Return the [x, y] coordinate for the center point of the cell that contains the specified text.  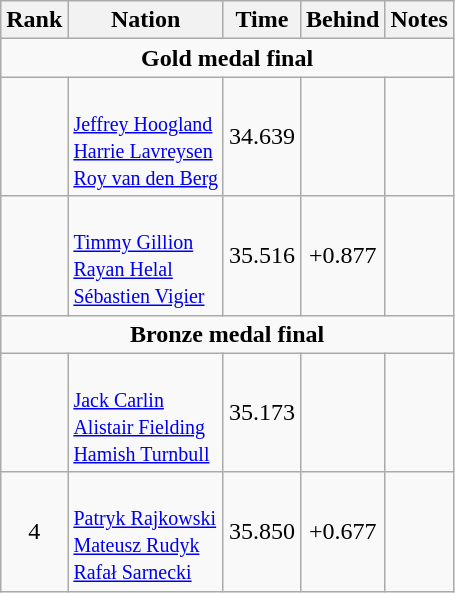
Jack CarlinAlistair FieldingHamish Turnbull [146, 412]
Timmy GillionRayan HelalSébastien Vigier [146, 256]
Behind [343, 20]
Time [262, 20]
Nation [146, 20]
Rank [34, 20]
35.516 [262, 256]
35.173 [262, 412]
+0.877 [343, 256]
Notes [419, 20]
35.850 [262, 532]
Gold medal final [228, 58]
Patryk RajkowskiMateusz RudykRafał Sarnecki [146, 532]
4 [34, 532]
+0.677 [343, 532]
34.639 [262, 136]
Bronze medal final [228, 334]
Jeffrey HooglandHarrie LavreysenRoy van den Berg [146, 136]
